Capture the cell that displays the provided text and extract its [X, Y] central coordinate. 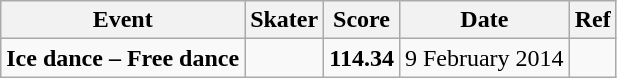
Date [484, 20]
114.34 [362, 58]
Event [123, 20]
Ref [592, 20]
Score [362, 20]
Skater [284, 20]
Ice dance – Free dance [123, 58]
9 February 2014 [484, 58]
